For the text-containing cell, return its midpoint in [X, Y] coordinate format. 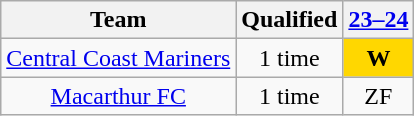
23–24 [378, 20]
Macarthur FC [118, 96]
ZF [378, 96]
W [378, 58]
Central Coast Mariners [118, 58]
Qualified [290, 20]
Team [118, 20]
